Output the (x, y) coordinate of the center of the cell containing the given text.  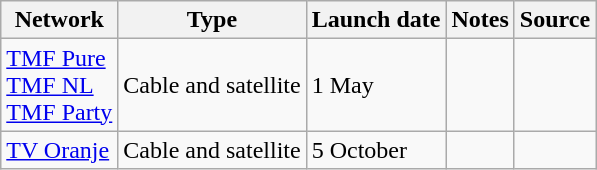
Notes (480, 20)
Source (554, 20)
TMF PureTMF NLTMF Party (60, 85)
5 October (376, 150)
Launch date (376, 20)
1 May (376, 85)
TV Oranje (60, 150)
Type (212, 20)
Network (60, 20)
